Determine the [x, y] coordinate at the center of the cell enclosing the given text.  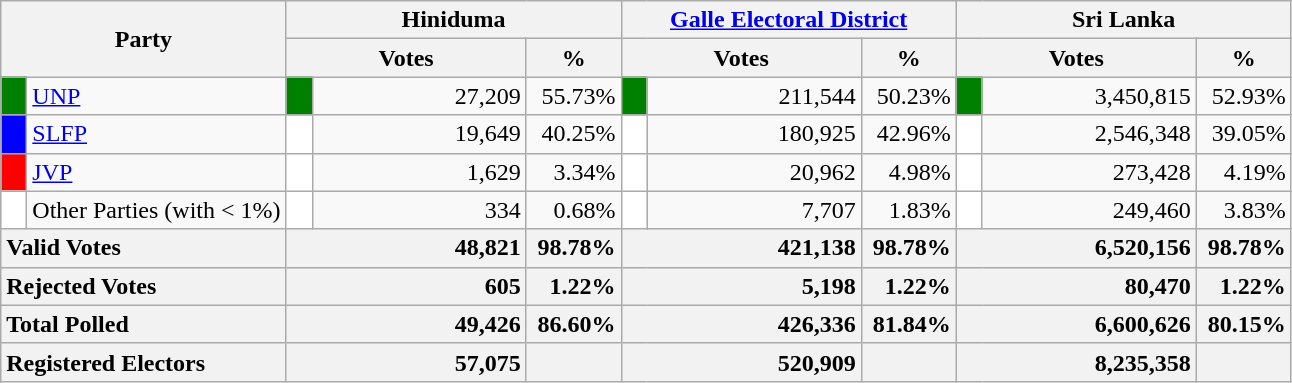
4.98% [908, 172]
520,909 [741, 362]
426,336 [741, 324]
SLFP [156, 134]
Party [144, 39]
4.19% [1244, 172]
7,707 [754, 210]
6,520,156 [1076, 248]
334 [419, 210]
6,600,626 [1076, 324]
40.25% [574, 134]
57,075 [406, 362]
1.83% [908, 210]
JVP [156, 172]
Other Parties (with < 1%) [156, 210]
249,460 [1089, 210]
49,426 [406, 324]
50.23% [908, 96]
80,470 [1076, 286]
273,428 [1089, 172]
605 [406, 286]
52.93% [1244, 96]
20,962 [754, 172]
19,649 [419, 134]
Total Polled [144, 324]
1,629 [419, 172]
8,235,358 [1076, 362]
Sri Lanka [1124, 20]
211,544 [754, 96]
2,546,348 [1089, 134]
86.60% [574, 324]
3,450,815 [1089, 96]
Valid Votes [144, 248]
Rejected Votes [144, 286]
27,209 [419, 96]
Registered Electors [144, 362]
UNP [156, 96]
81.84% [908, 324]
180,925 [754, 134]
55.73% [574, 96]
42.96% [908, 134]
48,821 [406, 248]
5,198 [741, 286]
0.68% [574, 210]
80.15% [1244, 324]
3.34% [574, 172]
Galle Electoral District [788, 20]
39.05% [1244, 134]
3.83% [1244, 210]
Hiniduma [454, 20]
421,138 [741, 248]
